Return the (x, y) coordinate for the center point of the cell that contains the specified text.  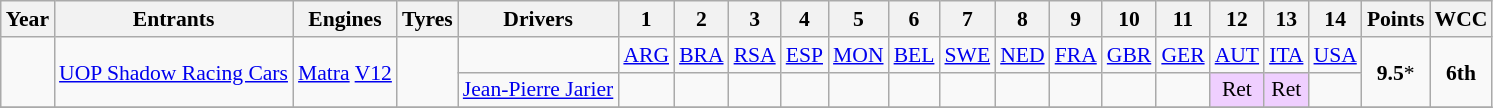
WCC (1462, 19)
Entrants (174, 19)
USA (1334, 55)
UOP Shadow Racing Cars (174, 72)
1 (646, 19)
5 (858, 19)
ITA (1286, 55)
8 (1022, 19)
MON (858, 55)
FRA (1076, 55)
BEL (914, 55)
AUT (1237, 55)
2 (702, 19)
4 (804, 19)
NED (1022, 55)
SWE (967, 55)
7 (967, 19)
RSA (755, 55)
6th (1462, 72)
Matra V12 (345, 72)
6 (914, 19)
ARG (646, 55)
Drivers (538, 19)
12 (1237, 19)
Points (1396, 19)
Jean-Pierre Jarier (538, 90)
9.5* (1396, 72)
ESP (804, 55)
9 (1076, 19)
Year (28, 19)
BRA (702, 55)
3 (755, 19)
10 (1130, 19)
GBR (1130, 55)
Tyres (428, 19)
13 (1286, 19)
11 (1182, 19)
Engines (345, 19)
GER (1182, 55)
14 (1334, 19)
